Provide the [x, y] coordinate of the cell's center where the given text is located.  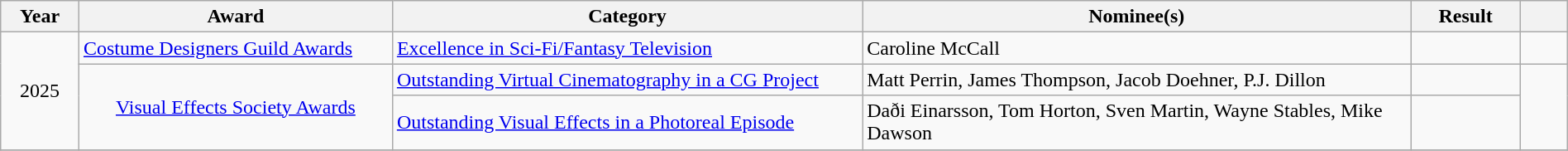
Caroline McCall [1136, 48]
Award [235, 17]
Category [627, 17]
Matt Perrin, James Thompson, Jacob Doehner, P.J. Dillon [1136, 80]
Visual Effects Society Awards [235, 106]
2025 [40, 91]
Excellence in Sci-Fi/Fantasy Television [627, 48]
Nominee(s) [1136, 17]
Outstanding Virtual Cinematography in a CG Project [627, 80]
Costume Designers Guild Awards [235, 48]
Year [40, 17]
Result [1465, 17]
Outstanding Visual Effects in a Photoreal Episode [627, 123]
Daði Einarsson, Tom Horton, Sven Martin, Wayne Stables, Mike Dawson [1136, 123]
